Detect which cell encompasses the target text, then output its (x, y) center coordinate. 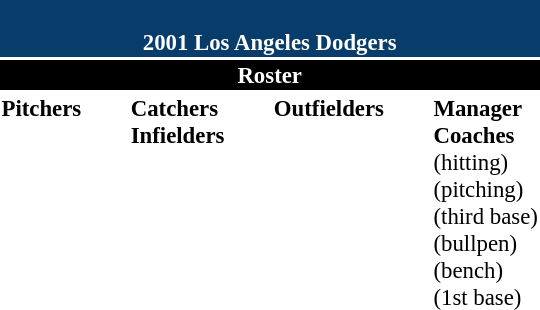
2001 Los Angeles Dodgers (270, 28)
Roster (270, 75)
